For the text-containing cell, return its midpoint in (X, Y) coordinate format. 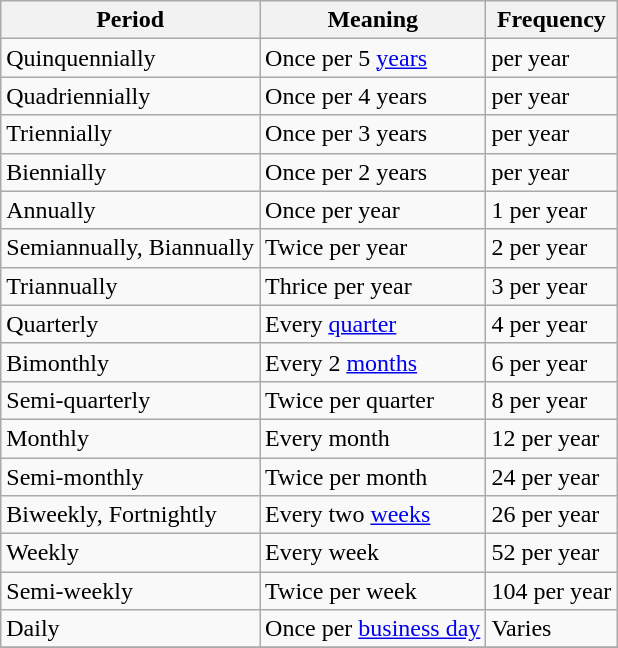
Meaning (373, 20)
Twice per year (373, 248)
4 per year (552, 324)
Twice per week (373, 591)
Twice per quarter (373, 400)
Once per 4 years (373, 96)
24 per year (552, 477)
Every two weeks (373, 515)
Monthly (130, 438)
Thrice per year (373, 286)
Quarterly (130, 324)
2 per year (552, 248)
Daily (130, 629)
1 per year (552, 210)
104 per year (552, 591)
Biennially (130, 172)
12 per year (552, 438)
8 per year (552, 400)
Semi-weekly (130, 591)
Triannually (130, 286)
Quinquennially (130, 58)
Bimonthly (130, 362)
Weekly (130, 553)
Varies (552, 629)
3 per year (552, 286)
Every quarter (373, 324)
Annually (130, 210)
52 per year (552, 553)
Semi-quarterly (130, 400)
Once per 3 years (373, 134)
26 per year (552, 515)
Semiannually, Biannually (130, 248)
Triennially (130, 134)
Once per business day (373, 629)
Biweekly, Fortnightly (130, 515)
Frequency (552, 20)
Every month (373, 438)
Every week (373, 553)
Semi-monthly (130, 477)
Period (130, 20)
Once per year (373, 210)
Every 2 months (373, 362)
Twice per month (373, 477)
Quadriennially (130, 96)
6 per year (552, 362)
Once per 2 years (373, 172)
Once per 5 years (373, 58)
